Find where the given text appears and provide that cell's center as [X, Y] coordinate. 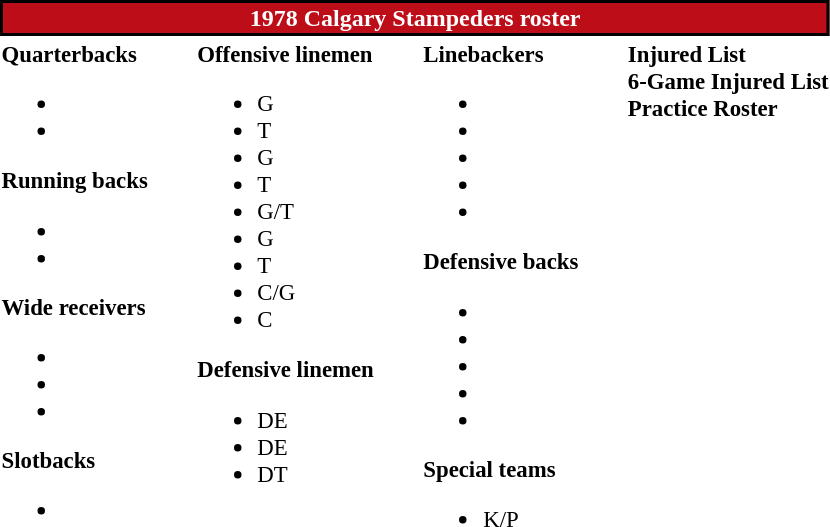
1978 Calgary Stampeders roster [415, 18]
